Find where the given text appears and provide that cell's center as (X, Y) coordinate. 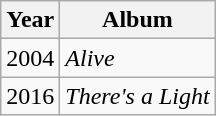
2004 (30, 58)
Year (30, 20)
There's a Light (138, 96)
Album (138, 20)
2016 (30, 96)
Alive (138, 58)
